From the cell containing the given text, extract its center point as (X, Y) coordinate. 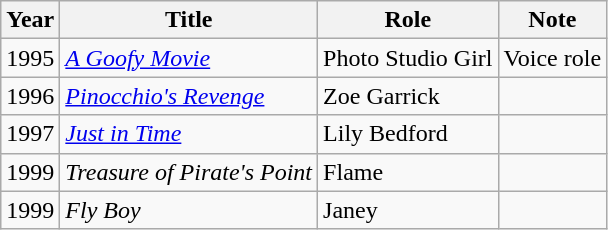
Photo Studio Girl (408, 58)
1996 (30, 96)
Flame (408, 172)
Voice role (552, 58)
Title (189, 20)
A Goofy Movie (189, 58)
Note (552, 20)
Just in Time (189, 134)
Role (408, 20)
Pinocchio's Revenge (189, 96)
Treasure of Pirate's Point (189, 172)
1995 (30, 58)
Fly Boy (189, 210)
1997 (30, 134)
Lily Bedford (408, 134)
Janey (408, 210)
Zoe Garrick (408, 96)
Year (30, 20)
